Return (x, y) of the center of cell containing provided text 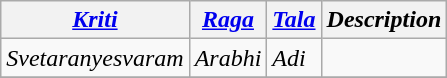
Raga (228, 20)
Kriti (95, 20)
Description (384, 20)
Adi (294, 58)
Tala (294, 20)
Svetaranyesvaram (95, 58)
Arabhi (228, 58)
